Return the (x, y) coordinate for the center point of the cell that contains the specified text.  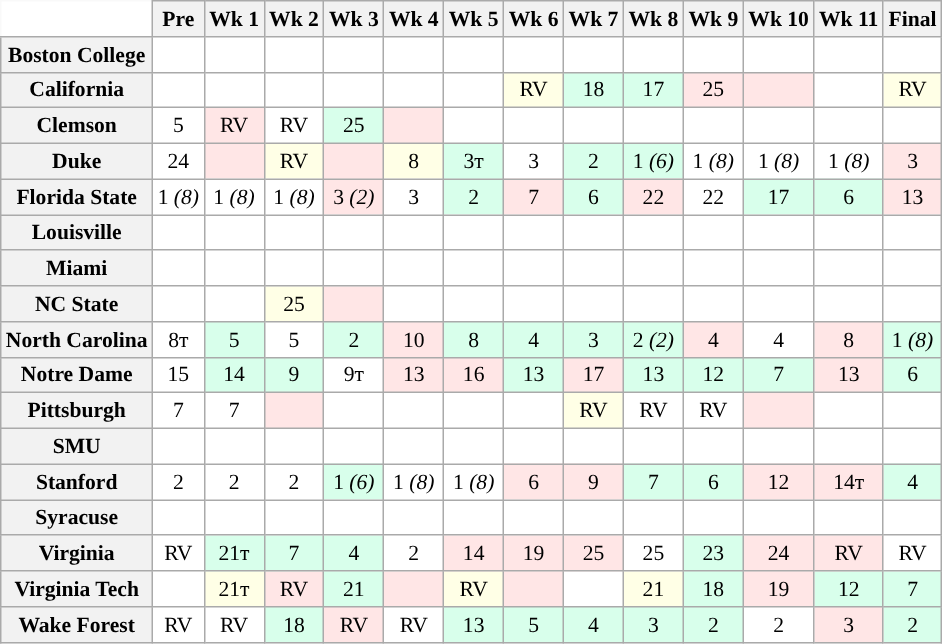
10 (414, 340)
Wk 7 (594, 19)
Wk 2 (294, 19)
Duke (77, 162)
Wk 8 (653, 19)
Virginia Tech (77, 589)
Stanford (77, 482)
Wk 6 (534, 19)
Miami (77, 269)
Final (912, 19)
3т (474, 162)
Pittsburgh (77, 411)
14т (849, 482)
Pre (178, 19)
Syracuse (77, 518)
Notre Dame (77, 375)
3 (2) (354, 197)
California (77, 90)
SMU (77, 447)
NC State (77, 304)
Wk 1 (234, 19)
Boston College (77, 55)
Louisville (77, 233)
2 (2) (653, 340)
North Carolina (77, 340)
Wk 10 (778, 19)
Wk 3 (354, 19)
15 (178, 375)
Wk 4 (414, 19)
16 (474, 375)
23 (713, 554)
Wk 11 (849, 19)
9т (354, 375)
Clemson (77, 126)
Virginia (77, 554)
Wk 5 (474, 19)
Florida State (77, 197)
Wk 9 (713, 19)
8т (178, 340)
Wake Forest (77, 625)
